Scan for the cell matching the given text and deliver its (x, y) coordinate at center. 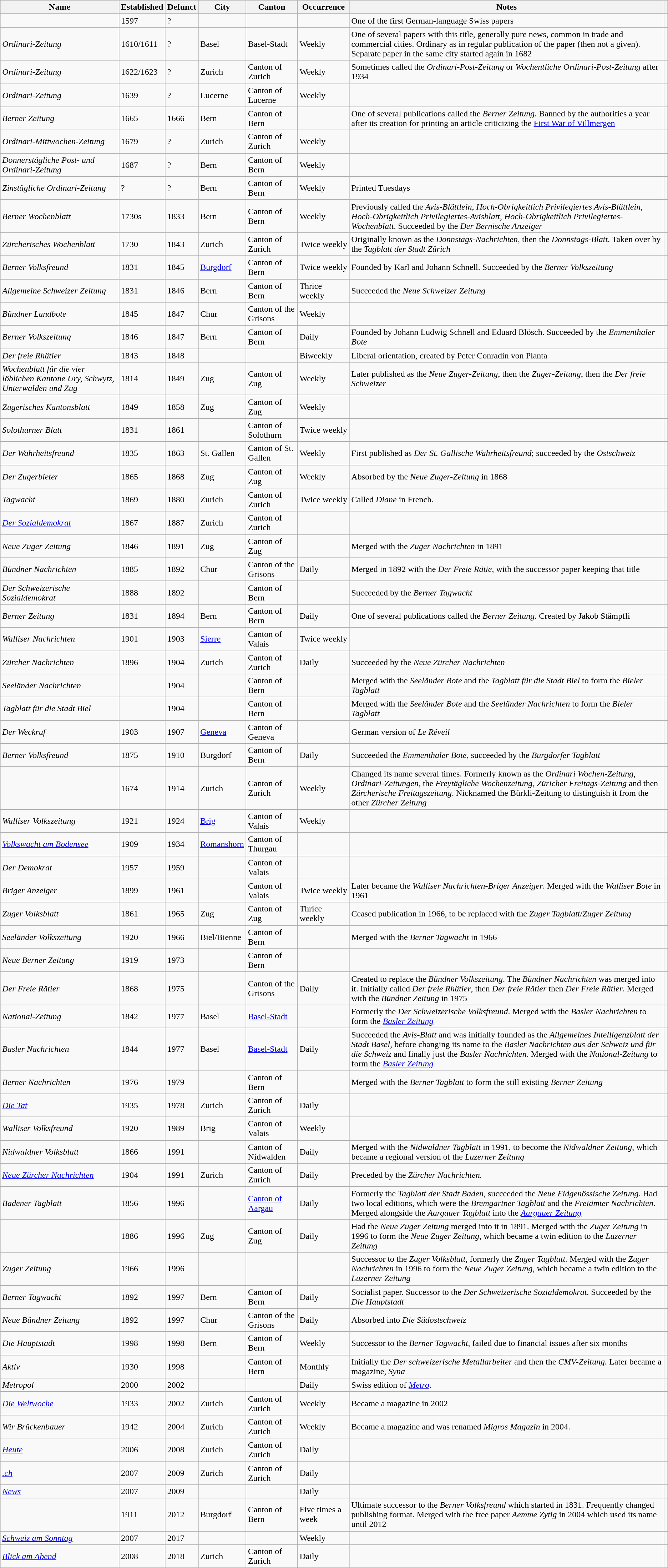
Zürcherisches Wochenblatt (60, 244)
1930 (142, 1367)
Seeländer Volkszeitung (60, 937)
Zuger Volksblatt (60, 914)
2004 (182, 1427)
1965 (182, 914)
Merged with the Seeländer Bote and the Tagblatt für die Stadt Biel to form the Bieler Tagblatt (507, 685)
2000 (142, 1385)
1867 (142, 523)
Berner Nachrichten (60, 1082)
Walliser Volksfreund (60, 1129)
1622/1623 (142, 72)
Walliser Volkszeitung (60, 821)
1942 (142, 1427)
Became a magazine in 2002 (507, 1403)
1679 (142, 141)
Zürcher Nachrichten (60, 662)
Bündner Landbote (60, 314)
Preceded by the Zürcher Nachrichten. (507, 1175)
Tagblatt für die Stadt Biel (60, 709)
Der Weckruf (60, 732)
1978 (182, 1105)
1924 (182, 821)
Canton of Nidwalden (272, 1152)
Canton of Geneva (272, 732)
1835 (142, 453)
Succeeded the Emmenthaler Bote, succeeded by the Burgdorfer Tagblatt (507, 755)
Walliser Nachrichten (60, 639)
Seeländer Nachrichten (60, 685)
1887 (182, 523)
1842 (142, 1016)
Swiss edition of Metro. (507, 1385)
Der Wahrheitsfreund (60, 453)
1901 (142, 639)
1975 (182, 988)
Geneva (222, 732)
1909 (142, 844)
1907 (182, 732)
Wir Brückenbauer (60, 1427)
Merged with the Seeländer Bote and the Seeländer Nachrichten to form the Bieler Tagblatt (507, 709)
Absorbed by the Neue Zuger-Zeitung in 1868 (507, 476)
2017 (182, 1538)
Canton of Solothurn (272, 430)
Name (60, 7)
1875 (142, 755)
Die Tat (60, 1105)
Canton of St. Gallen (272, 453)
Sometimes called the Ordinari-Post-Zeitung or Wochentliche Ordinari-Post-Zeitung after 1934 (507, 72)
Bündner Nachrichten (60, 569)
1674 (142, 788)
Succeeded by the Neue Zürcher Nachrichten (507, 662)
1597 (142, 21)
News (60, 1492)
Der Sozialdemokrat (60, 523)
Neue Bündner Zeitung (60, 1320)
1687 (142, 165)
1919 (142, 960)
2012 (182, 1515)
Der Freie Rätier (60, 988)
Zuger Zeitung (60, 1269)
1814 (142, 379)
Canton of Thurgau (272, 844)
Canton of Aargau (272, 1203)
Called Diane in French. (507, 500)
Socialist paper. Successor to the Der Schweizerische Sozialdemokrat. Succeeded by the Die Hauptstadt (507, 1297)
Allgemeine Schweizer Zeitung (60, 291)
1639 (142, 95)
1914 (182, 788)
1935 (142, 1105)
1979 (182, 1082)
1666 (182, 119)
Founded by Johann Ludwig Schnell and Eduard Blösch. Succeeded by the Emmenthaler Bote (507, 337)
1848 (182, 356)
Wochenblatt für die vier löblichen Kantone Ury, Schwytz, Unterwalden und Zug (60, 379)
Successor to the Berner Tagwacht, failed due to financial issues after six months (507, 1343)
1730 (142, 244)
Became a magazine and was renamed Migros Magazin in 2004. (507, 1427)
Romanshorn (222, 844)
2018 (182, 1557)
First published as Der St. Gallische Wahrheitsfreund; succeeded by the Ostschweiz (507, 453)
1885 (142, 569)
Nidwaldner Volksblatt (60, 1152)
City (222, 7)
Die Hauptstadt (60, 1343)
Canton (272, 7)
1856 (142, 1203)
Blick am Abend (60, 1557)
Canton of Lucerne (272, 95)
1921 (142, 821)
1869 (142, 500)
Initially the Der schweizerische Metallarbeiter and then the CMV-Zeitung. Later became a magazine, Syna (507, 1367)
Der Demokrat (60, 868)
Neue Berner Zeitung (60, 960)
Zugerisches Kantonsblatt (60, 407)
1934 (182, 844)
1894 (182, 615)
1888 (142, 593)
One of several publications called the Berner Zeitung. Created by Jakob Stämpfli (507, 615)
Occurrence (323, 7)
Succeeded the Neue Schweizer Zeitung (507, 291)
Volkswacht am Bodensee (60, 844)
Berner Tagwacht (60, 1297)
1610/1611 (142, 44)
1933 (142, 1403)
1911 (142, 1515)
Formerly the Der Schweizerische Volksfreund. Merged with the Basler Nachrichten to form the Basler Zeitung (507, 1016)
Heute (60, 1449)
1989 (182, 1129)
St. Gallen (222, 453)
1961 (182, 890)
National-Zeitung (60, 1016)
Neue Zuger Zeitung (60, 546)
.ch (60, 1473)
Briger Anzeiger (60, 890)
Die Weltwoche (60, 1403)
Ordinari-Mittwochen-Zeitung (60, 141)
Metropol (60, 1385)
2006 (142, 1449)
Printed Tuesdays (507, 188)
Founded by Karl and Johann Schnell. Succeeded by the Berner Volkszeitung (507, 267)
1866 (142, 1152)
Ceased publication in 1966, to be replaced with the Zuger Tagblatt/Zuger Zeitung (507, 914)
Berner Wochenblatt (60, 216)
1910 (182, 755)
Sierre (222, 639)
German version of Le Réveil (507, 732)
Liberal orientation, created by Peter Conradin von Planta (507, 356)
Der Schweizerische Sozialdemokrat (60, 593)
1865 (142, 476)
Monthly (323, 1367)
Five times a week (323, 1515)
Merged in 1892 with the Der Freie Rätie, with the successor paper keeping that title (507, 569)
1896 (142, 662)
1665 (142, 119)
One of the first German-language Swiss papers (507, 21)
Der Zugerbieter (60, 476)
Defunct (182, 7)
1976 (142, 1082)
Zinstägliche Ordinari-Zeitung (60, 188)
1891 (182, 546)
Schweiz am Sonntag (60, 1538)
1957 (142, 868)
Merged with the Zuger Nachrichten in 1891 (507, 546)
Basler Nachrichten (60, 1049)
1863 (182, 453)
Donnerstägliche Post- und Ordinari-Zeitung (60, 165)
Later published as the Neue Zuger-Zeitung, then the Zuger-Zeitung, then the Der freie Schweizer (507, 379)
Merged with the Nidwaldner Tagblatt in 1991, to become the Nidwaldner Zeitung, which became a regional version of the Luzerner Zeitung (507, 1152)
Berner Volkszeitung (60, 337)
Absorbed into Die Südostschweiz (507, 1320)
Biel/Bienne (222, 937)
Established (142, 7)
Later became the Walliser Nachrichten-Briger Anzeiger. Merged with the Walliser Bote in 1961 (507, 890)
Succeeded by the Berner Tagwacht (507, 593)
Neue Zürcher Nachrichten (60, 1175)
1833 (182, 216)
Biweekly (323, 356)
Merged with the Berner Tagblatt to form the still existing Berner Zeitung (507, 1082)
Solothurner Blatt (60, 430)
1959 (182, 868)
1858 (182, 407)
Badener Tagblatt (60, 1203)
Tagwacht (60, 500)
1880 (182, 500)
Merged with the Berner Tagwacht in 1966 (507, 937)
1844 (142, 1049)
Aktiv (60, 1367)
Lucerne (222, 95)
Der freie Rhätier (60, 356)
Originally known as the Donnstags-Nachrichten, then the Donnstags-Blatt. Taken over by the Tagblatt der Stadt Zürich (507, 244)
1973 (182, 960)
1899 (142, 890)
Notes (507, 7)
1730s (142, 216)
1886 (142, 1236)
